From the cell containing the given text, extract its center point as (X, Y) coordinate. 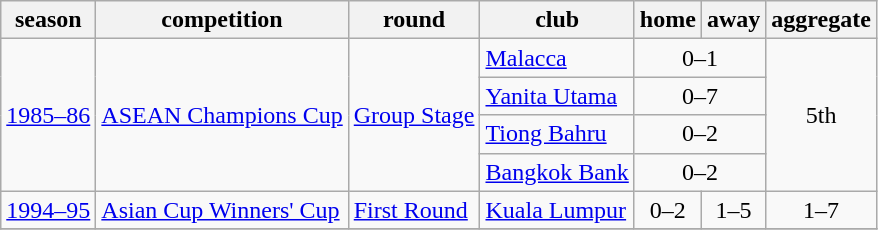
Malacca (557, 58)
club (557, 20)
away (733, 20)
0–7 (700, 96)
aggregate (822, 20)
5th (822, 115)
Kuala Lumpur (557, 210)
0–1 (700, 58)
1994–95 (48, 210)
Bangkok Bank (557, 172)
competition (222, 20)
1985–86 (48, 115)
First Round (414, 210)
Yanita Utama (557, 96)
home (668, 20)
round (414, 20)
1–5 (733, 210)
Tiong Bahru (557, 134)
1–7 (822, 210)
Asian Cup Winners' Cup (222, 210)
season (48, 20)
ASEAN Champions Cup (222, 115)
Group Stage (414, 115)
